Detect which cell encompasses the target text, then output its [X, Y] center coordinate. 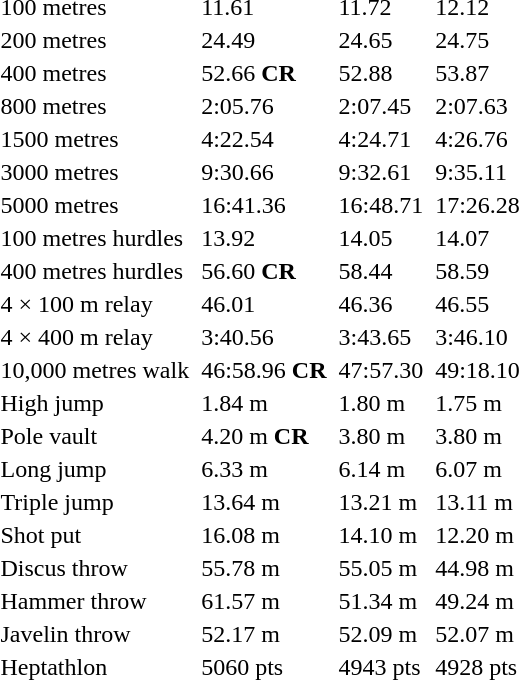
16.08 m [264, 535]
9:30.66 [264, 172]
56.60 CR [264, 271]
13.64 m [264, 502]
1.80 m [381, 403]
2:07.45 [381, 106]
14.05 [381, 238]
6.33 m [264, 469]
6.14 m [381, 469]
16:48.71 [381, 205]
55.78 m [264, 568]
13.92 [264, 238]
13.21 m [381, 502]
46.36 [381, 304]
24.65 [381, 40]
52.88 [381, 73]
61.57 m [264, 601]
3.80 m [381, 436]
4:24.71 [381, 139]
51.34 m [381, 601]
24.49 [264, 40]
1.84 m [264, 403]
2:05.76 [264, 106]
58.44 [381, 271]
16:41.36 [264, 205]
52.17 m [264, 634]
14.10 m [381, 535]
52.09 m [381, 634]
3:43.65 [381, 337]
9:32.61 [381, 172]
55.05 m [381, 568]
46:58.96 CR [264, 370]
4.20 m CR [264, 436]
47:57.30 [381, 370]
3:40.56 [264, 337]
46.01 [264, 304]
52.66 CR [264, 73]
4:22.54 [264, 139]
